Return [X, Y] of the center of cell containing provided text 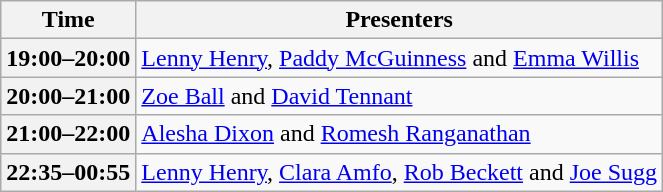
22:35–00:55 [68, 172]
Zoe Ball and David Tennant [400, 96]
Lenny Henry, Paddy McGuinness and Emma Willis [400, 58]
Presenters [400, 20]
Alesha Dixon and Romesh Ranganathan [400, 134]
Lenny Henry, Clara Amfo, Rob Beckett and Joe Sugg [400, 172]
Time [68, 20]
20:00–21:00 [68, 96]
21:00–22:00 [68, 134]
19:00–20:00 [68, 58]
